From the cell containing the given text, extract its center point as [x, y] coordinate. 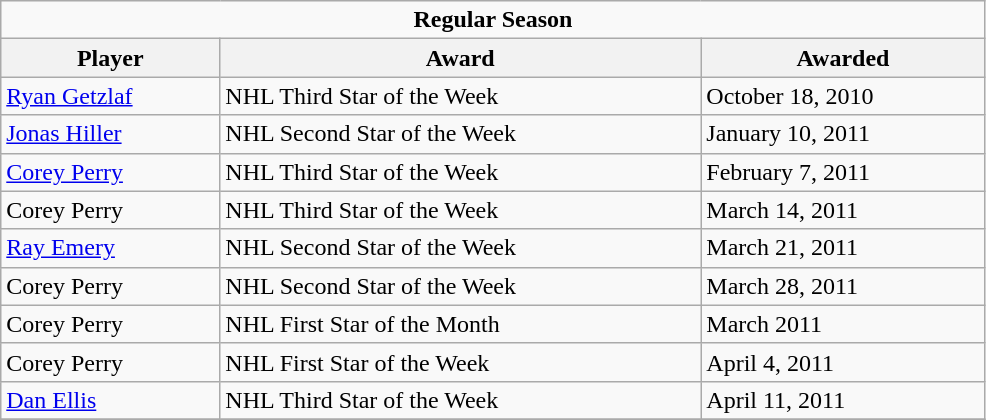
Jonas Hiller [110, 134]
March 28, 2011 [843, 286]
Ryan Getzlaf [110, 96]
Regular Season [493, 20]
March 14, 2011 [843, 210]
April 4, 2011 [843, 362]
NHL First Star of the Week [460, 362]
Awarded [843, 58]
March 21, 2011 [843, 248]
April 11, 2011 [843, 400]
February 7, 2011 [843, 172]
Award [460, 58]
March 2011 [843, 324]
NHL First Star of the Month [460, 324]
Dan Ellis [110, 400]
October 18, 2010 [843, 96]
January 10, 2011 [843, 134]
Ray Emery [110, 248]
Player [110, 58]
